Determine the [x, y] coordinate at the center of the cell enclosing the given text.  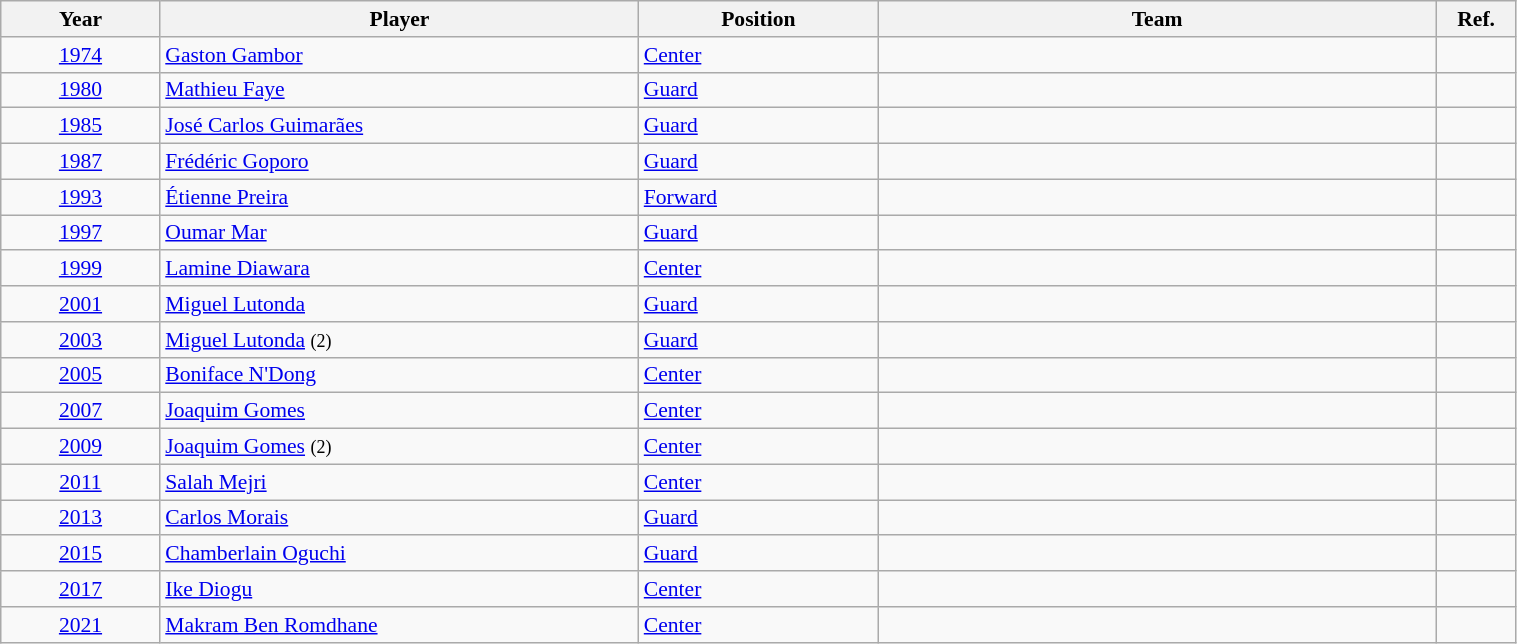
Chamberlain Oguchi [399, 554]
Joaquim Gomes (2) [399, 447]
José Carlos Guimarães [399, 126]
1999 [80, 269]
2013 [80, 518]
Makram Ben Romdhane [399, 625]
Ike Diogu [399, 589]
2017 [80, 589]
Lamine Diawara [399, 269]
1974 [80, 55]
Team [1157, 19]
1993 [80, 197]
Oumar Mar [399, 233]
Player [399, 19]
Joaquim Gomes [399, 411]
Miguel Lutonda [399, 304]
Frédéric Goporo [399, 162]
2001 [80, 304]
1985 [80, 126]
1980 [80, 90]
2003 [80, 340]
1987 [80, 162]
Forward [758, 197]
2011 [80, 482]
Gaston Gambor [399, 55]
Mathieu Faye [399, 90]
Position [758, 19]
2015 [80, 554]
2021 [80, 625]
Carlos Morais [399, 518]
Ref. [1476, 19]
Miguel Lutonda (2) [399, 340]
Étienne Preira [399, 197]
Boniface N'Dong [399, 375]
Year [80, 19]
2009 [80, 447]
2005 [80, 375]
Salah Mejri [399, 482]
2007 [80, 411]
1997 [80, 233]
